Output the [x, y] coordinate of the center of the cell containing the given text.  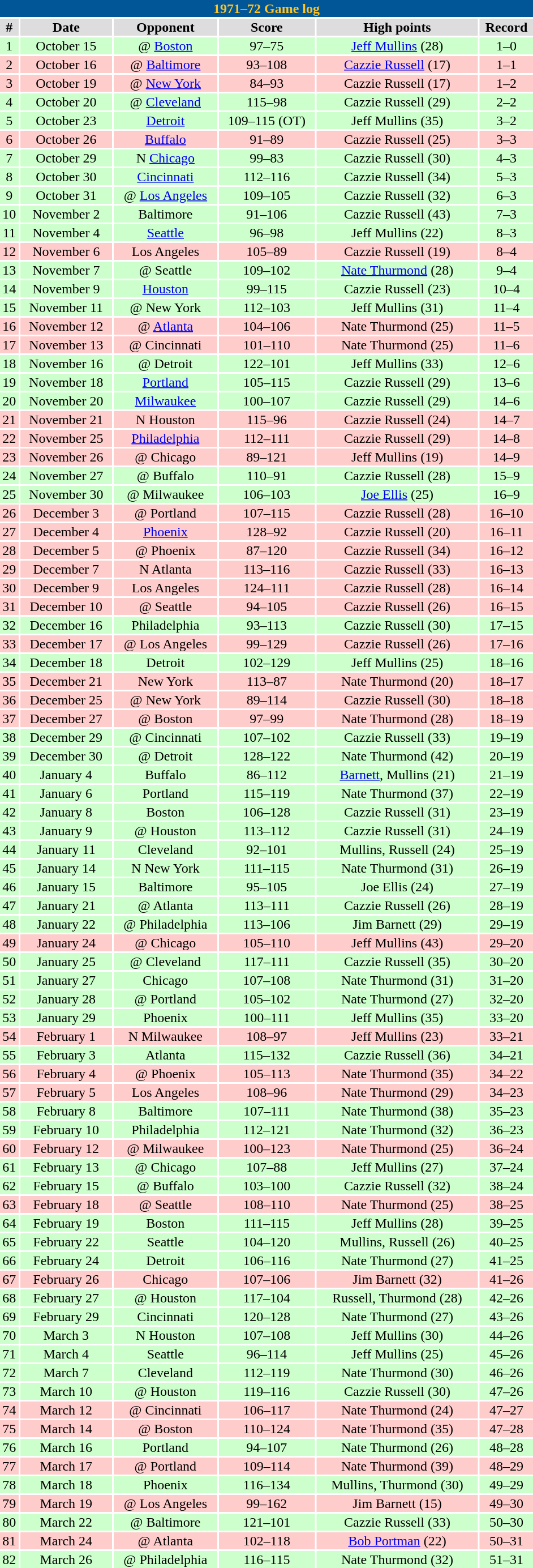
109–115 (OT) [267, 121]
50 [9, 962]
N New York [165, 868]
January 29 [66, 1018]
100–107 [267, 401]
43–26 [506, 1317]
32–20 [506, 999]
34 [9, 663]
122–101 [267, 364]
9 [9, 195]
Mullins, Russell (26) [397, 1242]
60 [9, 1148]
14 [9, 289]
115–98 [267, 102]
November 18 [66, 382]
26–19 [506, 868]
3 [9, 83]
November 2 [66, 214]
Milwaukee [165, 401]
71 [9, 1354]
January 25 [66, 962]
17–15 [506, 625]
106–116 [267, 1261]
January 6 [66, 793]
110–91 [267, 476]
51 [9, 980]
84–93 [267, 83]
49–30 [506, 1503]
December 21 [66, 681]
8–3 [506, 233]
5–3 [506, 177]
105–110 [267, 943]
38–25 [506, 1204]
Jim Barnett (15) [397, 1503]
Jeff Mullins (30) [397, 1335]
October 23 [66, 121]
35 [9, 681]
99–129 [267, 644]
February 18 [66, 1204]
106–117 [267, 1410]
23 [9, 457]
97–99 [267, 719]
67 [9, 1279]
March 12 [66, 1410]
16–13 [506, 569]
91–89 [267, 139]
December 9 [66, 588]
51–31 [506, 1560]
89–114 [267, 700]
Cazzie Russell (35) [397, 962]
105–115 [267, 382]
19 [9, 382]
Joe Ellis (25) [397, 494]
13 [9, 270]
October 15 [66, 46]
46 [9, 887]
14–6 [506, 401]
1–0 [506, 46]
33–21 [506, 1036]
4 [9, 102]
49 [9, 943]
113–106 [267, 924]
Opponent [165, 27]
18–16 [506, 663]
95–105 [267, 887]
35–23 [506, 1111]
61 [9, 1167]
Cazzie Russell (19) [397, 251]
N Milwaukee [165, 1036]
Date [66, 27]
99–83 [267, 158]
3–3 [506, 139]
105–89 [267, 251]
27 [9, 532]
16–12 [506, 550]
November 7 [66, 270]
30 [9, 588]
November 27 [66, 476]
10 [9, 214]
109–105 [267, 195]
34–21 [506, 1055]
55 [9, 1055]
Nate Thurmond (37) [397, 793]
March 4 [66, 1354]
16 [9, 326]
32 [9, 625]
52 [9, 999]
22 [9, 438]
December 27 [66, 719]
108–97 [267, 1036]
128–92 [267, 532]
78 [9, 1485]
106–128 [267, 812]
50–30 [506, 1522]
December 29 [66, 737]
47–27 [506, 1410]
9–4 [506, 270]
March 14 [66, 1429]
October 20 [66, 102]
79 [9, 1503]
82 [9, 1560]
November 30 [66, 494]
March 3 [66, 1335]
March 16 [66, 1447]
29–20 [506, 943]
November 12 [66, 326]
87–120 [267, 550]
February 15 [66, 1186]
25 [9, 494]
November 20 [66, 401]
2 [9, 65]
28 [9, 550]
57 [9, 1092]
4–3 [506, 158]
17–16 [506, 644]
February 29 [66, 1317]
93–113 [267, 625]
January 4 [66, 775]
Cazzie Russell (25) [397, 139]
31 [9, 606]
Atlanta [165, 1055]
116–115 [267, 1560]
Russell, Thurmond (28) [397, 1298]
Nate Thurmond (26) [397, 1447]
94–105 [267, 606]
Nate Thurmond (38) [397, 1111]
Nate Thurmond (42) [397, 756]
16–9 [506, 494]
63 [9, 1204]
29 [9, 569]
81 [9, 1541]
Nate Thurmond (20) [397, 681]
99–162 [267, 1503]
75 [9, 1429]
46–26 [506, 1373]
Cazzie Russell (36) [397, 1055]
December 7 [66, 569]
Record [506, 27]
109–114 [267, 1466]
112–119 [267, 1373]
66 [9, 1261]
February 12 [66, 1148]
34–23 [506, 1092]
24–19 [506, 831]
8 [9, 177]
February 22 [66, 1242]
11–6 [506, 345]
41 [9, 793]
45–26 [506, 1354]
High points [397, 27]
November 9 [66, 289]
March 22 [66, 1522]
112–121 [267, 1130]
Cazzie Russell (24) [397, 420]
48 [9, 924]
99–115 [267, 289]
November 11 [66, 307]
44–26 [506, 1335]
33 [9, 644]
119–116 [267, 1391]
30–20 [506, 962]
108–110 [267, 1204]
December 30 [66, 756]
26 [9, 513]
January 8 [66, 812]
115–132 [267, 1055]
November 13 [66, 345]
18–17 [506, 681]
117–104 [267, 1298]
40 [9, 775]
Joe Ellis (24) [397, 887]
January 21 [66, 905]
March 7 [66, 1373]
February 4 [66, 1074]
107–106 [267, 1279]
65 [9, 1242]
41–25 [506, 1261]
91–106 [267, 214]
24 [9, 476]
January 11 [66, 849]
39 [9, 756]
115–119 [267, 793]
107–115 [267, 513]
121–101 [267, 1522]
16–10 [506, 513]
102–129 [267, 663]
70 [9, 1335]
100–111 [267, 1018]
January 9 [66, 831]
73 [9, 1391]
89–121 [267, 457]
112–111 [267, 438]
2–2 [506, 102]
36–23 [506, 1130]
Houston [165, 289]
40–25 [506, 1242]
96–114 [267, 1354]
110–124 [267, 1429]
20 [9, 401]
November 26 [66, 457]
11 [9, 233]
February 3 [66, 1055]
December 17 [66, 644]
1 [9, 46]
72 [9, 1373]
February 8 [66, 1111]
28–19 [506, 905]
December 4 [66, 532]
21 [9, 420]
104–106 [267, 326]
43 [9, 831]
January 24 [66, 943]
37 [9, 719]
N Chicago [165, 158]
8–4 [506, 251]
113–116 [267, 569]
February 26 [66, 1279]
Jim Barnett (32) [397, 1279]
64 [9, 1223]
31–20 [506, 980]
10–4 [506, 289]
107–102 [267, 737]
5 [9, 121]
December 5 [66, 550]
45 [9, 868]
56 [9, 1074]
February 10 [66, 1130]
January 28 [66, 999]
107–111 [267, 1111]
29–19 [506, 924]
41–26 [506, 1279]
97–75 [267, 46]
113–111 [267, 905]
20–19 [506, 756]
34–22 [506, 1074]
Mullins, Thurmond (30) [397, 1485]
February 19 [66, 1223]
108–96 [267, 1092]
124–111 [267, 588]
80 [9, 1522]
109–102 [267, 270]
58 [9, 1111]
23–19 [506, 812]
68 [9, 1298]
15 [9, 307]
March 26 [66, 1560]
Nate Thurmond (24) [397, 1410]
16–14 [506, 588]
18 [9, 364]
1971–72 Game log [266, 8]
18–18 [506, 700]
Bob Portman (22) [397, 1541]
February 13 [66, 1167]
14–8 [506, 438]
February 1 [66, 1036]
Jeff Mullins (43) [397, 943]
N Atlanta [165, 569]
59 [9, 1130]
77 [9, 1466]
October 16 [66, 65]
44 [9, 849]
Cazzie Russell (43) [397, 214]
92–101 [267, 849]
14–9 [506, 457]
39–25 [506, 1223]
49–29 [506, 1485]
12 [9, 251]
107–88 [267, 1167]
48–29 [506, 1466]
112–116 [267, 177]
Nate Thurmond (39) [397, 1466]
December 10 [66, 606]
38–24 [506, 1186]
33–20 [506, 1018]
November 16 [66, 364]
36–24 [506, 1148]
Barnett, Mullins (21) [397, 775]
18–19 [506, 719]
7 [9, 158]
1–2 [506, 83]
100–123 [267, 1148]
17 [9, 345]
Nate Thurmond (30) [397, 1373]
50–31 [506, 1541]
December 18 [66, 663]
6 [9, 139]
14–7 [506, 420]
69 [9, 1317]
42–26 [506, 1298]
15–9 [506, 476]
Score [267, 27]
March 18 [66, 1485]
Jeff Mullins (27) [397, 1167]
16–15 [506, 606]
76 [9, 1447]
106–103 [267, 494]
27–19 [506, 887]
36 [9, 700]
March 19 [66, 1503]
February 27 [66, 1298]
42 [9, 812]
October 29 [66, 158]
12–6 [506, 364]
Cazzie Russell (20) [397, 532]
116–134 [267, 1485]
New York [165, 681]
74 [9, 1410]
113–87 [267, 681]
December 3 [66, 513]
102–118 [267, 1541]
13–6 [506, 382]
Mullins, Russell (24) [397, 849]
93–108 [267, 65]
16–11 [506, 532]
6–3 [506, 195]
96–98 [267, 233]
Jeff Mullins (19) [397, 457]
Jeff Mullins (22) [397, 233]
January 15 [66, 887]
November 25 [66, 438]
53 [9, 1018]
March 10 [66, 1391]
105–102 [267, 999]
October 30 [66, 177]
1–1 [506, 65]
128–122 [267, 756]
120–128 [267, 1317]
October 19 [66, 83]
105–113 [267, 1074]
113–112 [267, 831]
January 22 [66, 924]
3–2 [506, 121]
Jeff Mullins (23) [397, 1036]
December 16 [66, 625]
Jim Barnett (29) [397, 924]
February 5 [66, 1092]
47–28 [506, 1429]
47–26 [506, 1391]
22–19 [506, 793]
October 26 [66, 139]
94–107 [267, 1447]
February 24 [66, 1261]
October 31 [66, 195]
47 [9, 905]
December 25 [66, 700]
101–110 [267, 345]
March 17 [66, 1466]
Jeff Mullins (31) [397, 307]
48–28 [506, 1447]
117–111 [267, 962]
38 [9, 737]
November 21 [66, 420]
Cazzie Russell (23) [397, 289]
November 6 [66, 251]
103–100 [267, 1186]
54 [9, 1036]
62 [9, 1186]
# [9, 27]
Nate Thurmond (29) [397, 1092]
25–19 [506, 849]
112–103 [267, 307]
115–96 [267, 420]
Jeff Mullins (33) [397, 364]
11–5 [506, 326]
86–112 [267, 775]
19–19 [506, 737]
37–24 [506, 1167]
November 4 [66, 233]
January 14 [66, 868]
21–19 [506, 775]
January 27 [66, 980]
11–4 [506, 307]
March 24 [66, 1541]
104–120 [267, 1242]
7–3 [506, 214]
